Find where the given text appears and provide that cell's center as (x, y) coordinate. 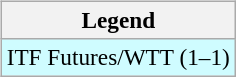
ITF Futures/WTT (1–1) (118, 57)
Legend (118, 20)
